Find where the given text appears and provide that cell's center as [x, y] coordinate. 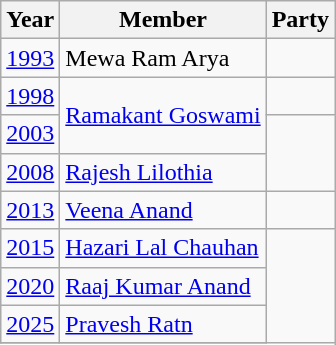
1998 [30, 96]
Party [300, 20]
2008 [30, 172]
Pravesh Ratn [163, 324]
2025 [30, 324]
Ramakant Goswami [163, 115]
2015 [30, 248]
Rajesh Lilothia [163, 172]
Hazari Lal Chauhan [163, 248]
Year [30, 20]
1993 [30, 58]
2013 [30, 210]
Raaj Kumar Anand [163, 286]
2003 [30, 134]
Member [163, 20]
Mewa Ram Arya [163, 58]
Veena Anand [163, 210]
2020 [30, 286]
